Pinpoint the cell where the given text exists, returning its [x, y] midpoint coordinate. 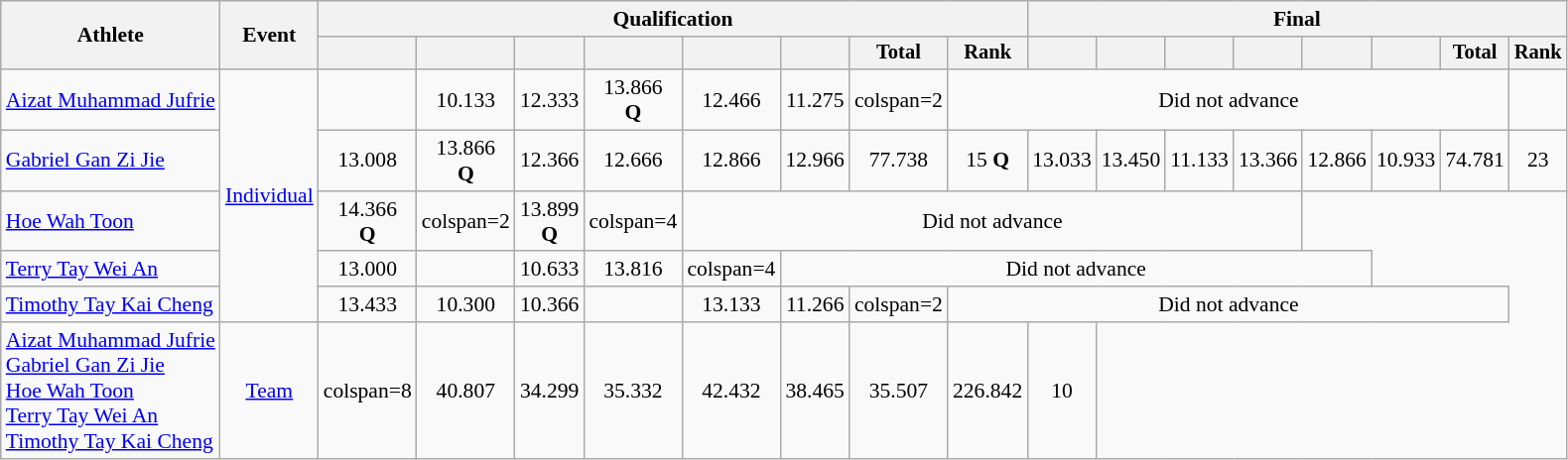
Event [270, 36]
13.816 [633, 270]
10.300 [466, 304]
Final [1296, 19]
13.433 [367, 304]
42.432 [730, 391]
13.450 [1131, 161]
11.275 [814, 99]
10.933 [1405, 161]
12.666 [633, 161]
38.465 [814, 391]
Team [270, 391]
11.133 [1199, 161]
23 [1538, 161]
11.266 [814, 304]
Terry Tay Wei An [111, 270]
12.333 [550, 99]
13.899Q [550, 222]
Aizat Muhammad JufrieGabriel Gan Zi JieHoe Wah ToonTerry Tay Wei AnTimothy Tay Kai Cheng [111, 391]
Aizat Muhammad Jufrie [111, 99]
13.000 [367, 270]
12.966 [814, 161]
Timothy Tay Kai Cheng [111, 304]
12.466 [730, 99]
Gabriel Gan Zi Jie [111, 161]
10.366 [550, 304]
13.008 [367, 161]
35.507 [899, 391]
Individual [270, 196]
15 Q [987, 161]
10.133 [466, 99]
74.781 [1475, 161]
14.366Q [367, 222]
35.332 [633, 391]
40.807 [466, 391]
10.633 [550, 270]
Qualification [673, 19]
12.366 [550, 161]
13.133 [730, 304]
77.738 [899, 161]
226.842 [987, 391]
Athlete [111, 36]
13.033 [1062, 161]
34.299 [550, 391]
10 [1062, 391]
Hoe Wah Toon [111, 222]
13.366 [1268, 161]
colspan=8 [367, 391]
